Detect which cell encompasses the target text, then output its [X, Y] center coordinate. 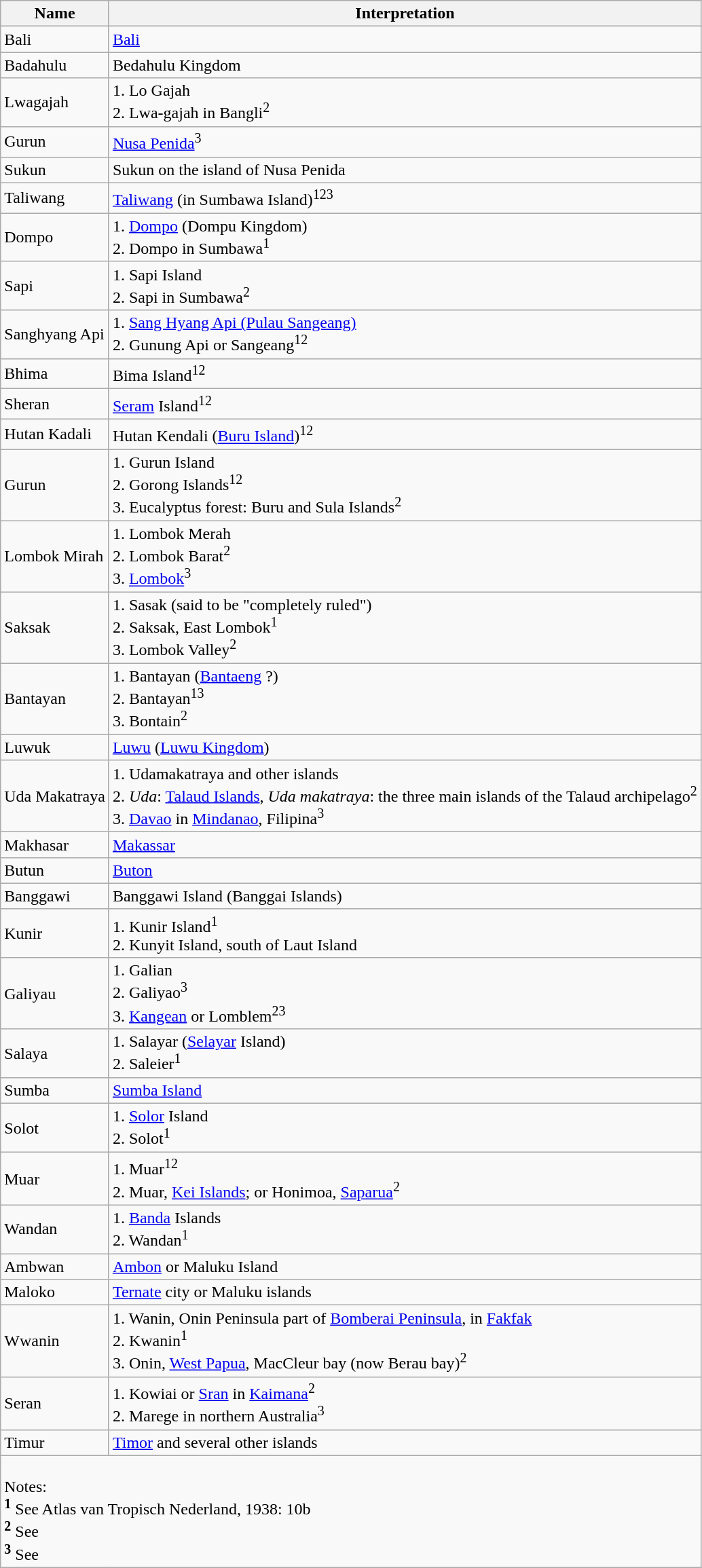
Bima Island12 [405, 373]
Hutan Kadali [55, 434]
Sapi [55, 286]
Banggawi Island (Banggai Islands) [405, 896]
Solot [55, 1128]
Timur [55, 1442]
Taliwang (in Sumbawa Island)123 [405, 198]
1. Kunir Island12. Kunyit Island, south of Laut Island [405, 933]
Wandan [55, 1229]
Timor and several other islands [405, 1442]
Bhima [55, 373]
Salaya [55, 1053]
Sukun [55, 170]
Ternate city or Maluku islands [405, 1292]
Muar [55, 1178]
1. Wanin, Onin Peninsula part of Bomberai Peninsula, in Fakfak2. Kwanin13. Onin, West Papua, MacCleur bay (now Berau bay)2 [405, 1341]
Kunir [55, 933]
Sukun on the island of Nusa Penida [405, 170]
Galiyau [55, 994]
Ambwan [55, 1267]
Makassar [405, 844]
Notes: 1 See Atlas van Tropisch Nederland, 1938: 10b 2 See 3 See [351, 1512]
Luwu (Luwu Kingdom) [405, 747]
1. Banda Islands2. Wandan1 [405, 1229]
Sumba [55, 1091]
1. Salayar (Selayar Island)2. Saleier1 [405, 1053]
Wwanin [55, 1341]
1. Kowiai or Sran in Kaimana22. Marege in northern Australia3 [405, 1403]
Luwuk [55, 747]
Saksak [55, 627]
Banggawi [55, 896]
Maloko [55, 1292]
Sheran [55, 405]
Lombok Mirah [55, 557]
1. Sasak (said to be "completely ruled")2. Saksak, East Lombok13. Lombok Valley2 [405, 627]
1. Solor Island2. Solot1 [405, 1128]
Interpretation [405, 14]
1. Muar122. Muar, Kei Islands; or Honimoa, Saparua2 [405, 1178]
1. Lombok Merah2. Lombok Barat23. Lombok3 [405, 557]
1. Galian2. Galiyao33. Kangean or Lomblem23 [405, 994]
1. Sapi Island2. Sapi in Sumbawa2 [405, 286]
Nusa Penida3 [405, 141]
1. Dompo (Dompu Kingdom)2. Dompo in Sumbawa1 [405, 238]
Lwagajah [55, 102]
1. Lo Gajah2. Lwa-gajah in Bangli2 [405, 102]
Butun [55, 870]
Sumba Island [405, 1091]
Buton [405, 870]
Seran [55, 1403]
Ambon or Maluku Island [405, 1267]
Hutan Kendali (Buru Island)12 [405, 434]
1. Sang Hyang Api (Pulau Sangeang)2. Gunung Api or Sangeang12 [405, 335]
Dompo [55, 238]
Makhasar [55, 844]
Seram Island12 [405, 405]
Badahulu [55, 65]
Bedahulu Kingdom [405, 65]
Bantayan [55, 699]
1. Gurun Island2. Gorong Islands123. Eucalyptus forest: Buru and Sula Islands2 [405, 485]
Sanghyang Api [55, 335]
1. Bantayan (Bantaeng ?)2. Bantayan133. Bontain2 [405, 699]
Name [55, 14]
Uda Makatraya [55, 796]
Taliwang [55, 198]
